Provide the [X, Y] coordinate of the cell's center where the given text is located.  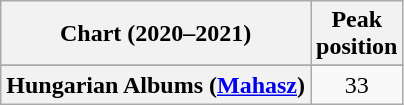
Peakposition [357, 34]
Chart (2020–2021) [156, 34]
Hungarian Albums (Mahasz) [156, 85]
33 [357, 85]
